Detect which cell encompasses the target text, then output its [x, y] center coordinate. 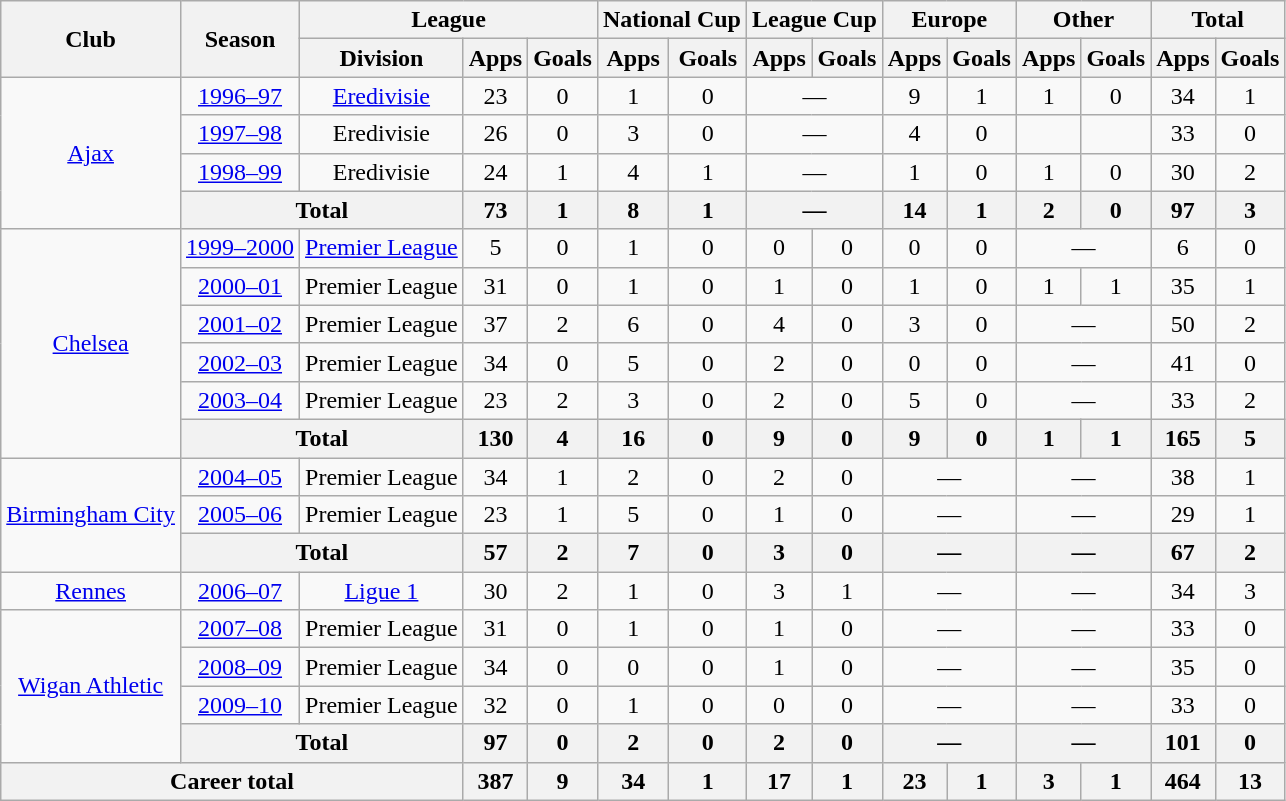
Europe [949, 20]
2008–09 [240, 667]
Chelsea [91, 343]
41 [1183, 362]
1996–97 [240, 96]
Wigan Athletic [91, 686]
38 [1183, 477]
101 [1183, 743]
1998–99 [240, 172]
2003–04 [240, 400]
67 [1183, 553]
League [449, 20]
2001–02 [240, 324]
17 [780, 781]
37 [495, 324]
16 [633, 438]
50 [1183, 324]
29 [1183, 515]
Other [1083, 20]
14 [914, 210]
24 [495, 172]
32 [495, 705]
165 [1183, 438]
Ajax [91, 153]
1999–2000 [240, 248]
13 [1250, 781]
2004–05 [240, 477]
464 [1183, 781]
1997–98 [240, 134]
387 [495, 781]
League Cup [815, 20]
Rennes [91, 591]
Ligue 1 [382, 591]
Club [91, 39]
Division [382, 58]
8 [633, 210]
Career total [232, 781]
Season [240, 39]
130 [495, 438]
2002–03 [240, 362]
26 [495, 134]
2007–08 [240, 629]
73 [495, 210]
7 [633, 553]
2009–10 [240, 705]
2005–06 [240, 515]
2000–01 [240, 286]
Birmingham City [91, 515]
2006–07 [240, 591]
National Cup [672, 20]
57 [495, 553]
